Find where the given text appears and provide that cell's center as [x, y] coordinate. 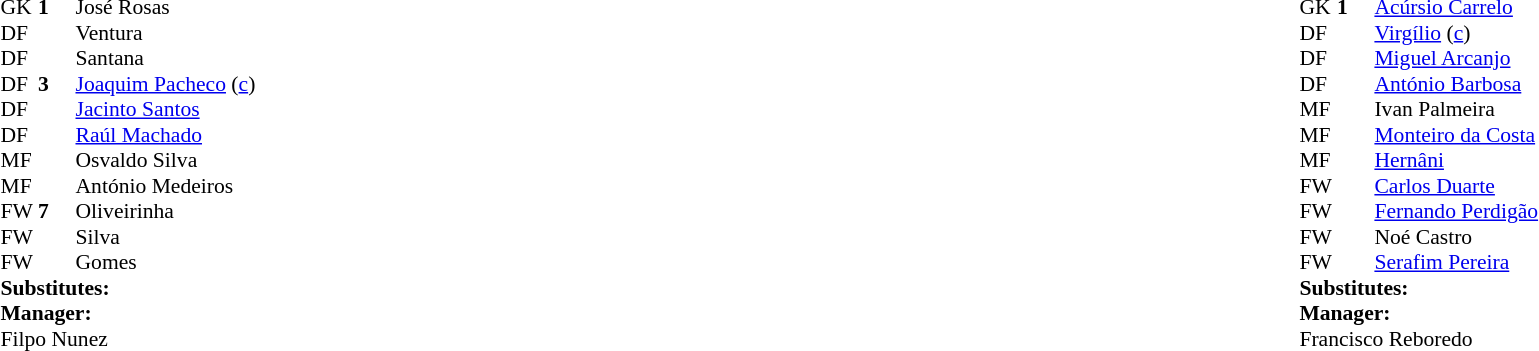
Joaquim Pacheco (c) [166, 84]
Ventura [166, 33]
António Barbosa [1456, 84]
Osvaldo Silva [166, 161]
3 [57, 84]
Gomes [166, 263]
Fernando Perdigão [1456, 211]
Noé Castro [1456, 237]
Silva [166, 237]
Monteiro da Costa [1456, 135]
Santana [166, 59]
7 [57, 211]
Serafim Pereira [1456, 263]
Raúl Machado [166, 135]
Hernâni [1456, 161]
Ivan Palmeira [1456, 109]
Virgílio (c) [1456, 33]
Carlos Duarte [1456, 186]
Miguel Arcanjo [1456, 59]
Jacinto Santos [166, 109]
Oliveirinha [166, 211]
António Medeiros [166, 186]
